Pinpoint the cell where the given text exists, returning its (X, Y) midpoint coordinate. 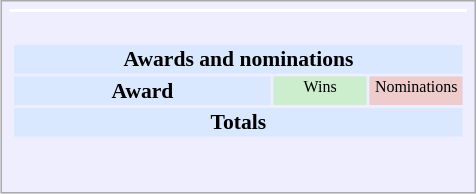
Awards and nominations Award Wins Nominations Totals (239, 94)
Wins (320, 90)
Award (142, 90)
Awards and nominations (238, 59)
Totals (238, 122)
Nominations (416, 90)
